For the text-containing cell, return its midpoint in (x, y) coordinate format. 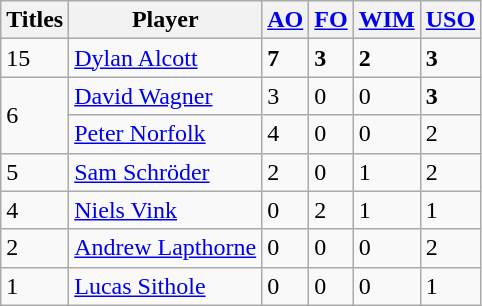
Lucas Sithole (166, 286)
FO (331, 20)
WIM (386, 20)
Player (166, 20)
Titles (35, 20)
Andrew Lapthorne (166, 248)
USO (450, 20)
AO (286, 20)
Sam Schröder (166, 172)
Niels Vink (166, 210)
7 (286, 58)
6 (35, 115)
Peter Norfolk (166, 134)
15 (35, 58)
Dylan Alcott (166, 58)
David Wagner (166, 96)
5 (35, 172)
